Output the (X, Y) coordinate of the center of the cell containing the given text.  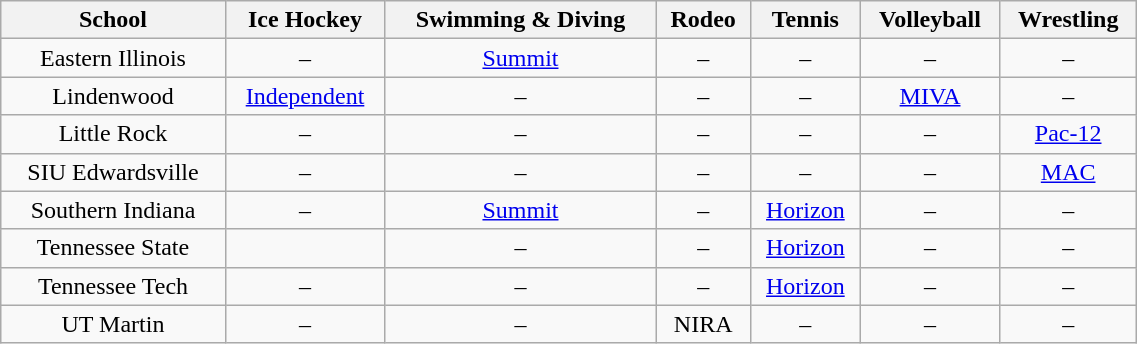
MAC (1068, 172)
Swimming & Diving (520, 20)
Lindenwood (113, 96)
Tennessee Tech (113, 286)
MIVA (930, 96)
Eastern Illinois (113, 58)
Little Rock (113, 134)
Independent (305, 96)
Tennis (805, 20)
Ice Hockey (305, 20)
Southern Indiana (113, 210)
Volleyball (930, 20)
NIRA (703, 324)
Rodeo (703, 20)
Tennessee State (113, 248)
Wrestling (1068, 20)
UT Martin (113, 324)
School (113, 20)
Pac-12 (1068, 134)
SIU Edwardsville (113, 172)
